Capture the cell that displays the provided text and extract its [x, y] central coordinate. 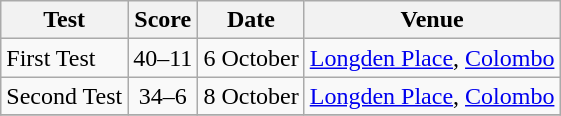
40–11 [163, 58]
Second Test [64, 96]
Test [64, 20]
Date [251, 20]
Score [163, 20]
8 October [251, 96]
6 October [251, 58]
First Test [64, 58]
34–6 [163, 96]
Venue [432, 20]
